Scan for the cell matching the given text and deliver its (x, y) coordinate at center. 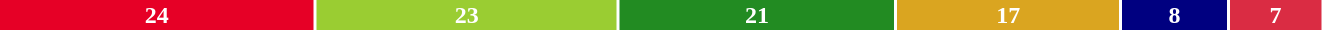
23 (466, 15)
21 (757, 15)
7 (1276, 15)
17 (1008, 15)
24 (156, 15)
8 (1174, 15)
